Return [x, y] of the center of cell containing provided text 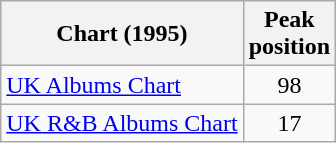
98 [289, 85]
Peakposition [289, 34]
UK Albums Chart [122, 85]
17 [289, 123]
Chart (1995) [122, 34]
UK R&B Albums Chart [122, 123]
